Identify which cell holds the provided text, then report its [X, Y] central coordinate. 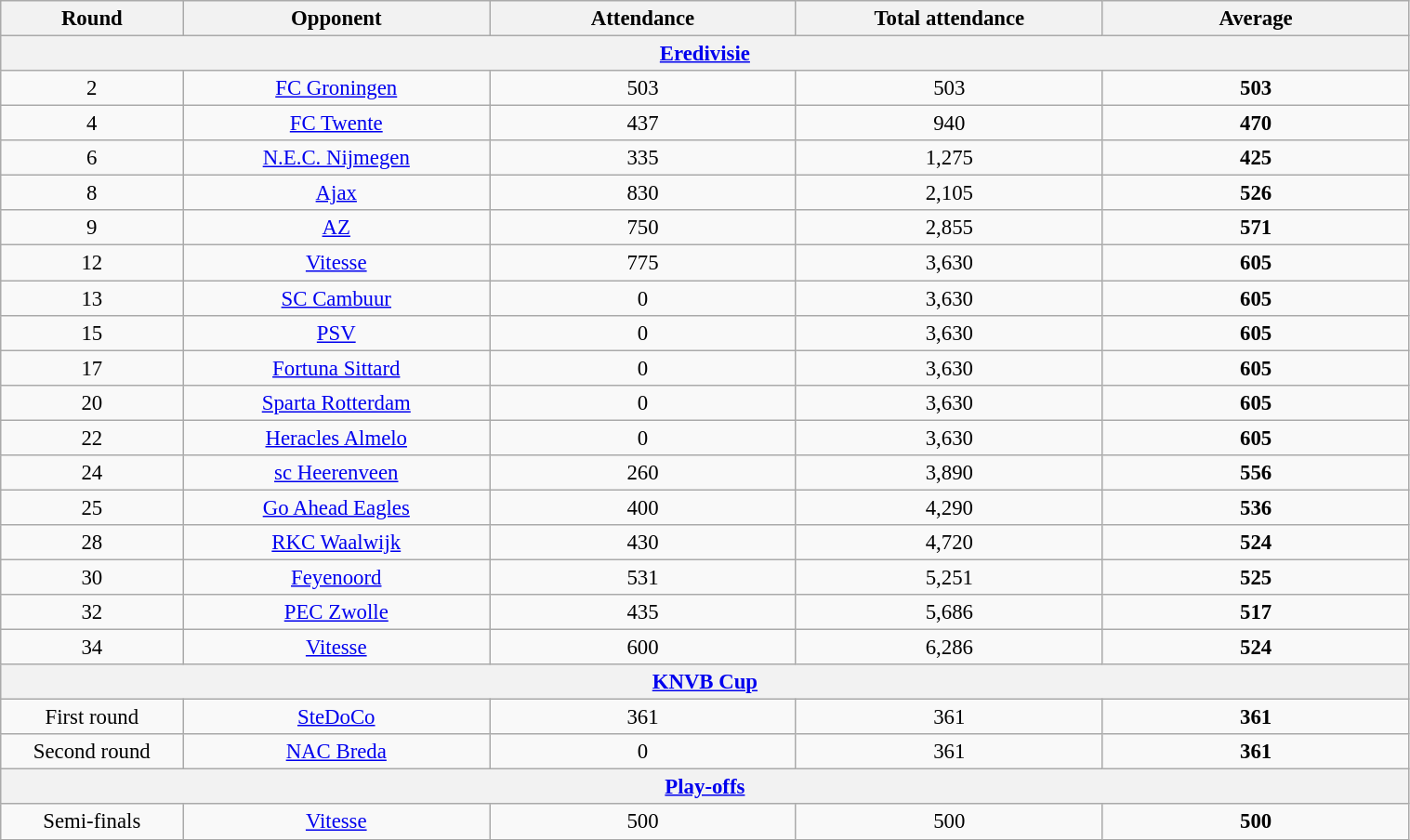
Average [1256, 19]
Attendance [643, 19]
Sparta Rotterdam [336, 402]
4 [92, 124]
4,720 [949, 543]
4,290 [949, 507]
9 [92, 228]
25 [92, 507]
sc Heerenveen [336, 473]
470 [1256, 124]
NAC Breda [336, 752]
PSV [336, 333]
430 [643, 543]
Heracles Almelo [336, 438]
3,890 [949, 473]
Ajax [336, 193]
Second round [92, 752]
600 [643, 648]
517 [1256, 612]
775 [643, 263]
22 [92, 438]
536 [1256, 507]
Fortuna Sittard [336, 368]
12 [92, 263]
FC Twente [336, 124]
RKC Waalwijk [336, 543]
335 [643, 158]
940 [949, 124]
425 [1256, 158]
5,251 [949, 577]
437 [643, 124]
32 [92, 612]
Eredivisie [705, 54]
First round [92, 717]
435 [643, 612]
8 [92, 193]
28 [92, 543]
Round [92, 19]
526 [1256, 193]
6,286 [949, 648]
556 [1256, 473]
24 [92, 473]
SteDoCo [336, 717]
830 [643, 193]
400 [643, 507]
2,855 [949, 228]
5,686 [949, 612]
KNVB Cup [705, 682]
Feyenoord [336, 577]
Opponent [336, 19]
30 [92, 577]
260 [643, 473]
20 [92, 402]
Go Ahead Eagles [336, 507]
2 [92, 88]
750 [643, 228]
2,105 [949, 193]
Semi-finals [92, 822]
531 [643, 577]
571 [1256, 228]
1,275 [949, 158]
Total attendance [949, 19]
525 [1256, 577]
13 [92, 298]
SC Cambuur [336, 298]
6 [92, 158]
34 [92, 648]
FC Groningen [336, 88]
AZ [336, 228]
N.E.C. Nijmegen [336, 158]
17 [92, 368]
PEC Zwolle [336, 612]
Play-offs [705, 787]
15 [92, 333]
